Locate the cell with the specified text and output its [x, y] center coordinate. 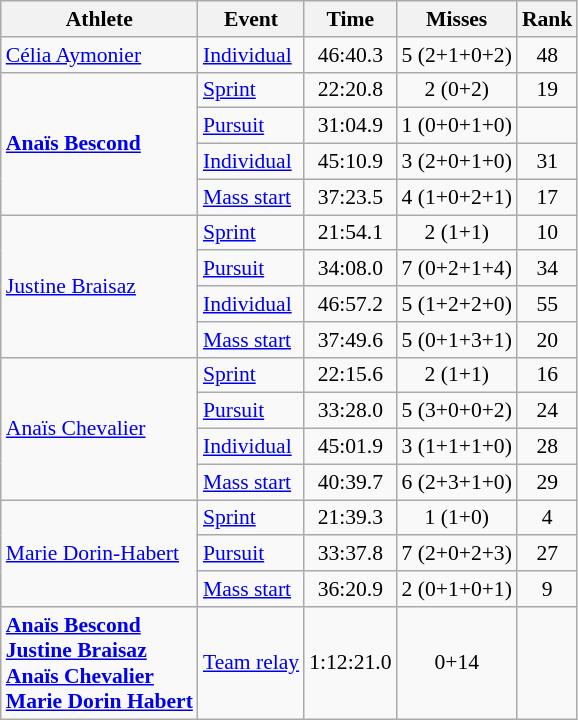
34:08.0 [350, 269]
46:40.3 [350, 55]
22:15.6 [350, 375]
33:28.0 [350, 411]
20 [548, 340]
17 [548, 197]
Athlete [100, 19]
Célia Aymonier [100, 55]
24 [548, 411]
31 [548, 162]
10 [548, 233]
7 (2+0+2+3) [457, 554]
16 [548, 375]
0+14 [457, 663]
2 (0+2) [457, 90]
22:20.8 [350, 90]
Misses [457, 19]
4 (1+0+2+1) [457, 197]
Anaïs Bescond [100, 143]
37:49.6 [350, 340]
Anaïs Chevalier [100, 428]
3 (1+1+1+0) [457, 447]
5 (2+1+0+2) [457, 55]
55 [548, 304]
34 [548, 269]
27 [548, 554]
5 (3+0+0+2) [457, 411]
40:39.7 [350, 482]
1 (0+0+1+0) [457, 126]
9 [548, 589]
6 (2+3+1+0) [457, 482]
48 [548, 55]
1 (1+0) [457, 518]
Event [251, 19]
46:57.2 [350, 304]
Marie Dorin-Habert [100, 554]
Rank [548, 19]
45:10.9 [350, 162]
Time [350, 19]
5 (1+2+2+0) [457, 304]
19 [548, 90]
21:54.1 [350, 233]
4 [548, 518]
7 (0+2+1+4) [457, 269]
33:37.8 [350, 554]
45:01.9 [350, 447]
36:20.9 [350, 589]
Team relay [251, 663]
21:39.3 [350, 518]
1:12:21.0 [350, 663]
2 (0+1+0+1) [457, 589]
37:23.5 [350, 197]
29 [548, 482]
28 [548, 447]
Justine Braisaz [100, 286]
Anaïs BescondJustine BraisazAnaïs ChevalierMarie Dorin Habert [100, 663]
31:04.9 [350, 126]
5 (0+1+3+1) [457, 340]
3 (2+0+1+0) [457, 162]
